Scan for the cell matching the given text and deliver its [x, y] coordinate at center. 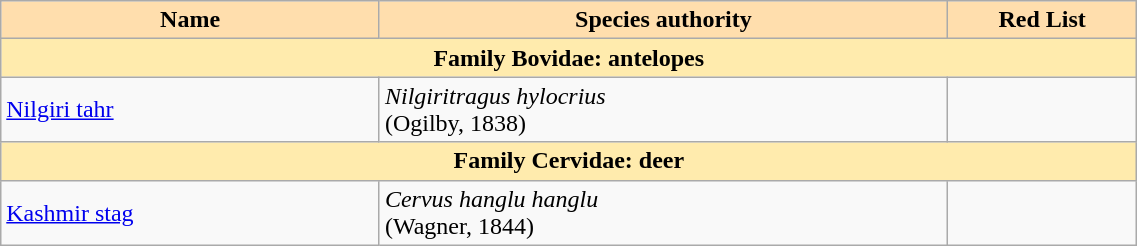
Cervus hanglu hanglu(Wagner, 1844) [663, 212]
Family Bovidae: antelopes [569, 58]
Nilgiritragus hylocrius(Ogilby, 1838) [663, 110]
Name [190, 20]
Family Cervidae: deer [569, 161]
Kashmir stag [190, 212]
Species authority [663, 20]
Nilgiri tahr [190, 110]
Red List [1042, 20]
